Output the (x, y) coordinate of the center of the cell containing the given text.  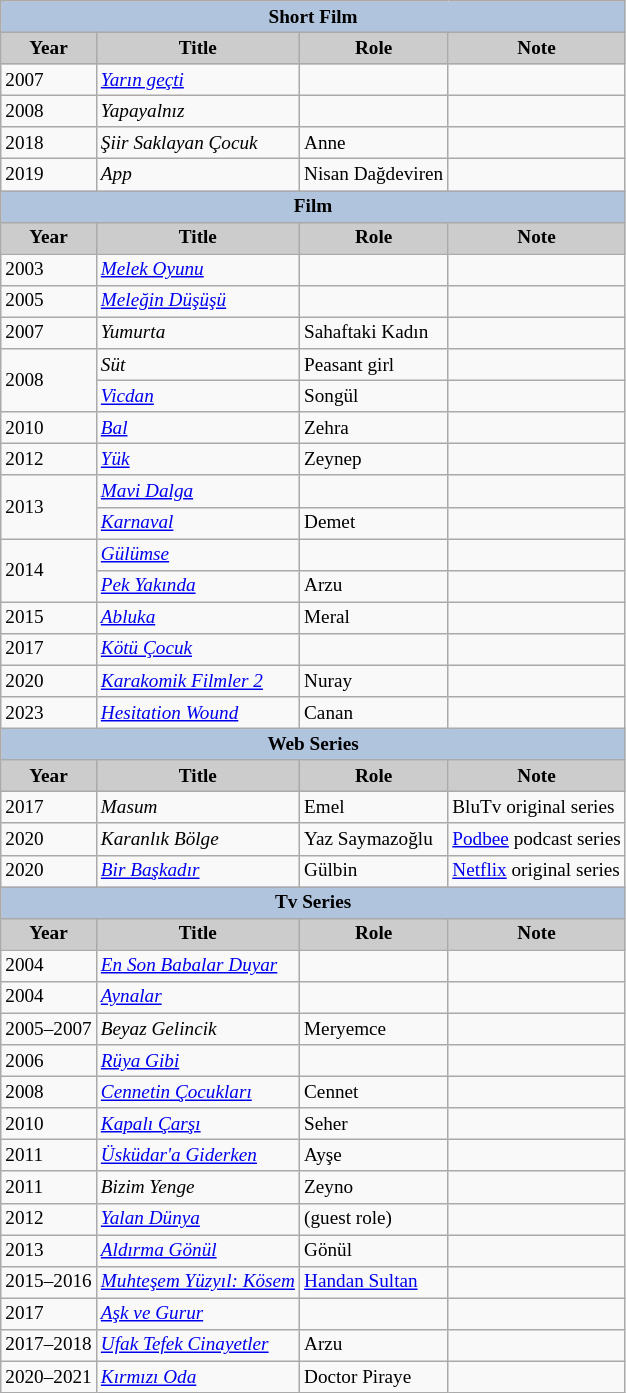
Gülümse (198, 554)
Süt (198, 365)
Nuray (373, 681)
Meleğin Düşüşü (198, 301)
Karanlık Bölge (198, 839)
Bal (198, 428)
Meryemce (373, 1029)
Gönül (373, 1251)
Karnaval (198, 523)
Emel (373, 808)
Yalan Dünya (198, 1219)
2003 (49, 270)
Zehra (373, 428)
App (198, 175)
Nisan Dağdeviren (373, 175)
Aşk ve Gurur (198, 1314)
Aldırma Gönül (198, 1251)
2005–2007 (49, 1029)
2014 (49, 570)
Peasant girl (373, 365)
Hesitation Wound (198, 713)
Muhteşem Yüzyıl: Kösem (198, 1282)
Kötü Çocuk (198, 649)
Yük (198, 460)
(guest role) (373, 1219)
BluTv original series (537, 808)
Canan (373, 713)
Ufak Tefek Cinayetler (198, 1345)
Film (314, 206)
2018 (49, 143)
Melek Oyunu (198, 270)
Handan Sultan (373, 1282)
Bizim Yenge (198, 1187)
Masum (198, 808)
Mavi Dalga (198, 491)
Cennet (373, 1092)
2006 (49, 1061)
Üsküdar'a Giderken (198, 1156)
Vicdan (198, 396)
Aynalar (198, 997)
2017–2018 (49, 1345)
Kapalı Çarşı (198, 1124)
Ayşe (373, 1156)
Abluka (198, 618)
Seher (373, 1124)
Karakomik Filmler 2 (198, 681)
Zeynep (373, 460)
Kırmızı Oda (198, 1377)
Yaz Saymazoğlu (373, 839)
Yumurta (198, 333)
Rüya Gibi (198, 1061)
Yarın geçti (198, 80)
Anne (373, 143)
Tv Series (314, 902)
2005 (49, 301)
2015 (49, 618)
Pek Yakında (198, 586)
En Son Babalar Duyar (198, 966)
Cennetin Çocukları (198, 1092)
Zeyno (373, 1187)
Netflix original series (537, 871)
Yapayalnız (198, 111)
Doctor Piraye (373, 1377)
Gülbin (373, 871)
Sahaftaki Kadın (373, 333)
Bir Başkadır (198, 871)
Short Film (314, 17)
2015–2016 (49, 1282)
2019 (49, 175)
Şiir Saklayan Çocuk (198, 143)
Beyaz Gelincik (198, 1029)
Web Series (314, 744)
2023 (49, 713)
Meral (373, 618)
Demet (373, 523)
2020–2021 (49, 1377)
Songül (373, 396)
Podbee podcast series (537, 839)
